Locate the cell with the specified text and output its (X, Y) center coordinate. 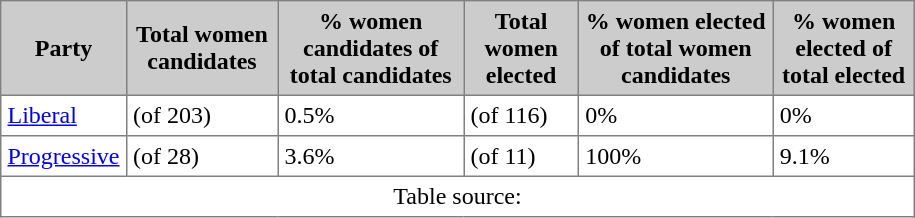
Table source: (458, 196)
Total women candidates (202, 48)
9.1% (844, 156)
(of 203) (202, 115)
Party (64, 48)
% women elected of total elected (844, 48)
0.5% (371, 115)
100% (676, 156)
(of 11) (522, 156)
Total women elected (522, 48)
% women elected of total women candidates (676, 48)
Liberal (64, 115)
% women candidates of total candidates (371, 48)
3.6% (371, 156)
(of 116) (522, 115)
Progressive (64, 156)
(of 28) (202, 156)
